Provide the [X, Y] coordinate of the cell's center where the given text is located.  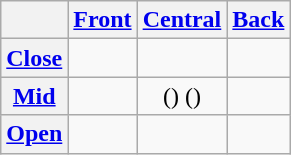
() () [182, 96]
Front [102, 20]
Open [34, 134]
Close [34, 58]
Central [182, 20]
Mid [34, 96]
Back [258, 20]
